Identify which cell holds the provided text, then report its (X, Y) central coordinate. 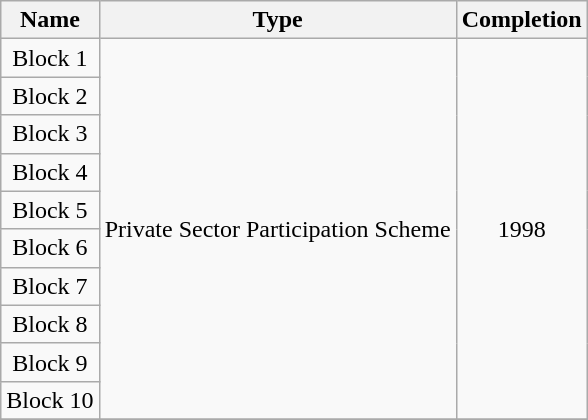
Block 4 (50, 172)
Block 6 (50, 248)
Type (278, 20)
Block 7 (50, 286)
Private Sector Participation Scheme (278, 230)
Name (50, 20)
Block 9 (50, 362)
Block 10 (50, 400)
Block 3 (50, 134)
1998 (522, 230)
Block 2 (50, 96)
Block 5 (50, 210)
Completion (522, 20)
Block 8 (50, 324)
Block 1 (50, 58)
